Pinpoint the cell where the given text exists, returning its (X, Y) midpoint coordinate. 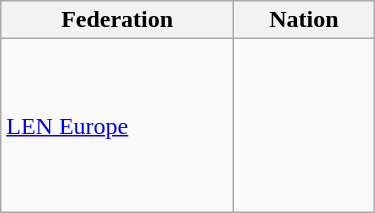
Nation (304, 20)
LEN Europe (118, 126)
Federation (118, 20)
